From the cell containing the given text, extract its center point as [X, Y] coordinate. 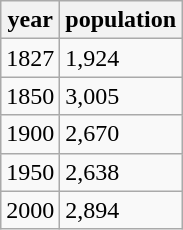
1850 [30, 96]
1827 [30, 58]
1950 [30, 172]
population [121, 20]
2000 [30, 210]
1,924 [121, 58]
year [30, 20]
2,894 [121, 210]
2,670 [121, 134]
2,638 [121, 172]
3,005 [121, 96]
1900 [30, 134]
